Output the (x, y) coordinate of the center of the cell containing the given text.  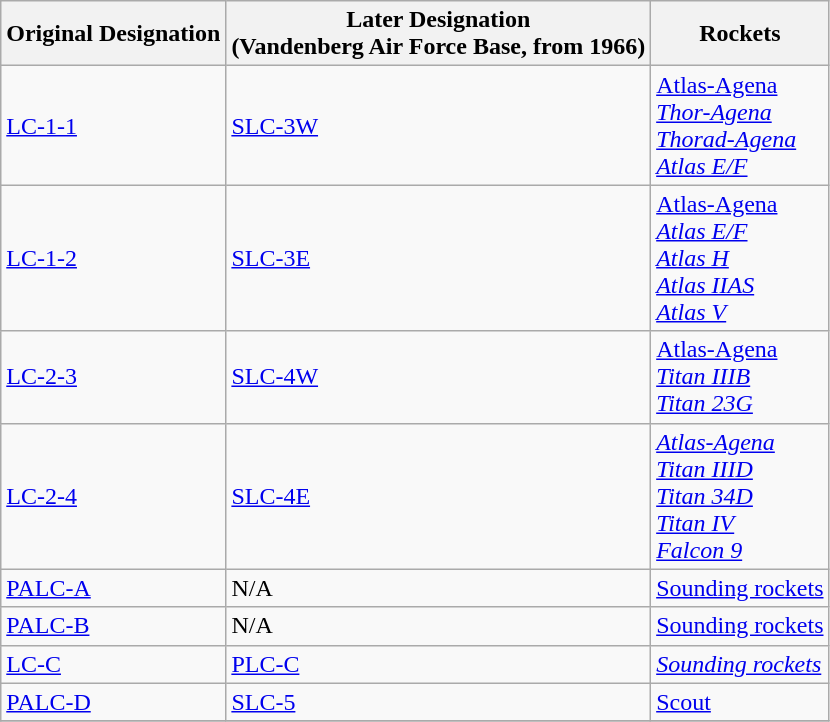
LC-2-4 (114, 496)
Atlas-AgenaThor-AgenaThorad-AgenaAtlas E/F (740, 126)
SLC-3E (438, 258)
Atlas-AgenaTitan IIIBTitan 23G (740, 377)
Atlas-AgenaTitan IIIDTitan 34DTitan IVFalcon 9 (740, 496)
Later Designation(Vandenberg Air Force Base, from 1966) (438, 34)
SLC-5 (438, 702)
Scout (740, 702)
Original Designation (114, 34)
LC-2-3 (114, 377)
PALC-A (114, 588)
Atlas-AgenaAtlas E/FAtlas HAtlas IIASAtlas V (740, 258)
SLC-3W (438, 126)
PALC-B (114, 626)
LC-C (114, 664)
PLC-C (438, 664)
SLC-4E (438, 496)
PALC-D (114, 702)
LC-1-2 (114, 258)
SLC-4W (438, 377)
Rockets (740, 34)
LC-1-1 (114, 126)
